Capture the cell that displays the provided text and extract its [x, y] central coordinate. 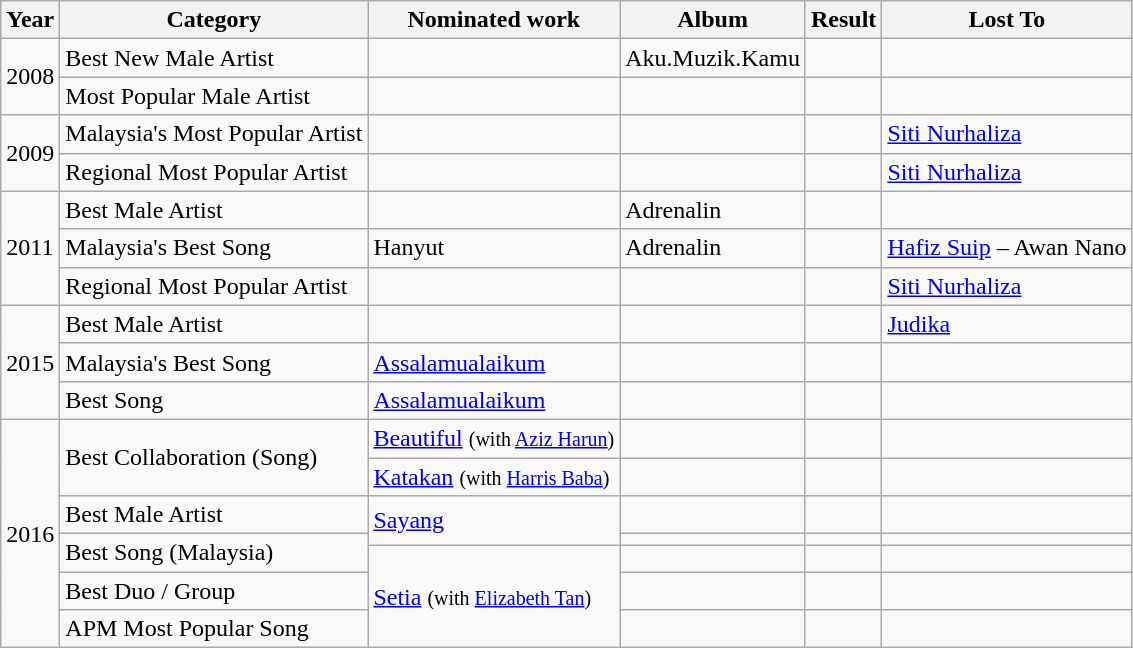
Most Popular Male Artist [214, 96]
Best Collaboration (Song) [214, 457]
Best Song (Malaysia) [214, 553]
Setia (with Elizabeth Tan) [494, 596]
Sayang [494, 520]
2008 [30, 77]
Album [713, 20]
Hanyut [494, 248]
Aku.Muzik.Kamu [713, 58]
Beautiful (with Aziz Harun) [494, 438]
Katakan (with Harris Baba) [494, 477]
Year [30, 20]
Category [214, 20]
Best Duo / Group [214, 591]
Best New Male Artist [214, 58]
Judika [1007, 324]
Lost To [1007, 20]
Nominated work [494, 20]
Best Song [214, 400]
2009 [30, 153]
APM Most Popular Song [214, 629]
2016 [30, 533]
2011 [30, 248]
Malaysia's Most Popular Artist [214, 134]
2015 [30, 362]
Result [843, 20]
Hafiz Suip – Awan Nano [1007, 248]
